Find where the given text appears and provide that cell's center as (X, Y) coordinate. 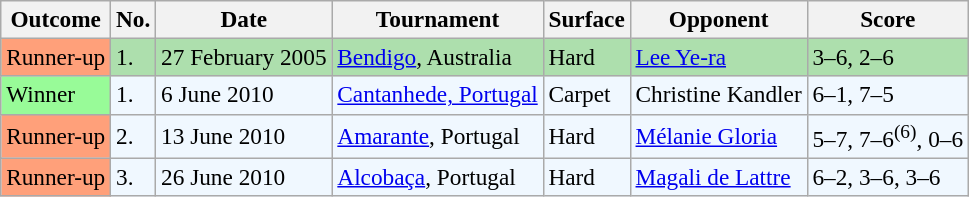
Mélanie Gloria (718, 136)
Winner (56, 95)
6–2, 3–6, 3–6 (888, 177)
No. (134, 19)
Christine Kandler (718, 95)
27 February 2005 (244, 57)
Surface (586, 19)
6 June 2010 (244, 95)
3. (134, 177)
3–6, 2–6 (888, 57)
Date (244, 19)
26 June 2010 (244, 177)
Score (888, 19)
13 June 2010 (244, 136)
2. (134, 136)
6–1, 7–5 (888, 95)
Bendigo, Australia (438, 57)
Outcome (56, 19)
Alcobaça, Portugal (438, 177)
5–7, 7–6(6), 0–6 (888, 136)
Opponent (718, 19)
Cantanhede, Portugal (438, 95)
Carpet (586, 95)
Magali de Lattre (718, 177)
Tournament (438, 19)
Amarante, Portugal (438, 136)
Lee Ye-ra (718, 57)
